Locate the cell with the specified text and output its (x, y) center coordinate. 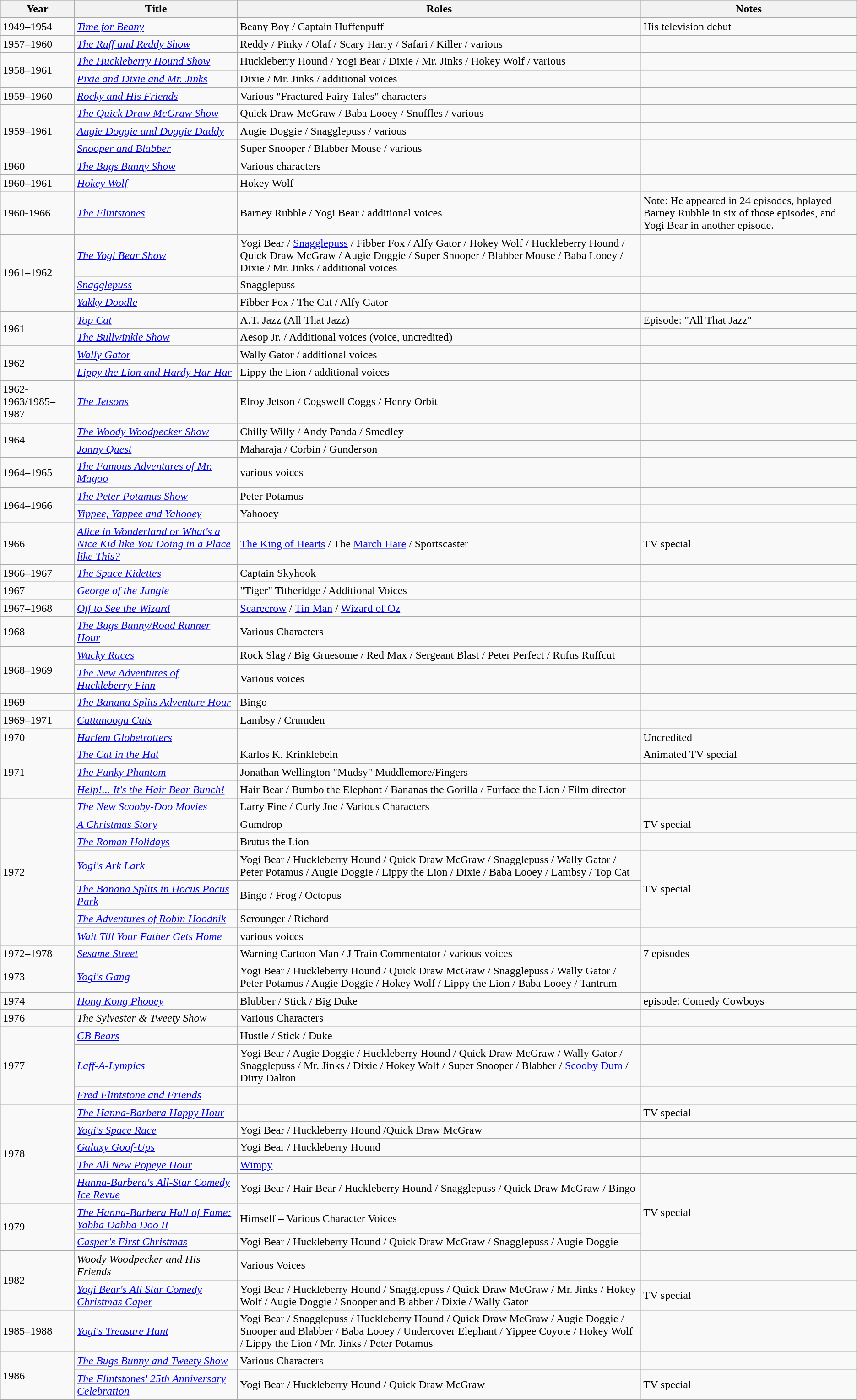
Casper's First Christmas (156, 1242)
Notes (749, 9)
1960 (38, 166)
1949–1954 (38, 27)
Captain Skyhook (439, 573)
A.T. Jazz (All That Jazz) (439, 320)
Wacky Races (156, 655)
1966 (38, 543)
Fibber Fox / The Cat / Alfy Gator (439, 303)
George of the Jungle (156, 590)
Reddy / Pinky / Olaf / Scary Harry / Safari / Killer / various (439, 44)
The New Scooby-Doo Movies (156, 807)
1960-1966 (38, 213)
The Roman Holidays (156, 842)
The Adventures of Robin Hoodnik (156, 919)
Alice in Wonderland or What's a Nice Kid like You Doing in a Place like This? (156, 543)
Hustle / Stick / Duke (439, 1036)
Dixie / Mr. Jinks / additional voices (439, 79)
Episode: "All That Jazz" (749, 320)
The Huckleberry Hound Show (156, 61)
The Bugs Bunny/Road Runner Hour (156, 632)
Augie Doggie and Doggie Daddy (156, 131)
1960–1961 (38, 183)
Hong Kong Phooey (156, 1001)
Lippy the Lion / additional voices (439, 372)
Super Snooper / Blabber Mouse / various (439, 148)
Note: He appeared in 24 episodes, hplayed Barney Rubble in six of those episodes, and Yogi Bear in another episode. (749, 213)
Quick Draw McGraw / Baba Looey / Snuffles / various (439, 114)
Augie Doggie / Snagglepuss / various (439, 131)
Wally Gator (156, 355)
Yahooey (439, 514)
1964–1966 (38, 505)
1962 (38, 363)
Pixie and Dixie and Mr. Jinks (156, 79)
Yogi Bear / Hair Bear / Huckleberry Hound / Snagglepuss / Quick Draw McGraw / Bingo (439, 1188)
1985–1988 (38, 1331)
1972–1978 (38, 954)
The Bugs Bunny Show (156, 166)
1958–1961 (38, 70)
1968–1969 (38, 670)
"Tiger" Titheridge / Additional Voices (439, 590)
1969–1971 (38, 720)
The Flintstones' 25th Anniversary Celebration (156, 1385)
The King of Hearts / The March Hare / Sportscaster (439, 543)
The Banana Splits in Hocus Pocus Park (156, 895)
Larry Fine / Curly Joe / Various Characters (439, 807)
Yogi Bear / Huckleberry Hound / Quick Draw McGraw / Snagglepuss / Augie Doggie (439, 1242)
Peter Potamus (439, 496)
The Bugs Bunny and Tweety Show (156, 1361)
1986 (38, 1376)
Wait Till Your Father Gets Home (156, 936)
1971 (38, 772)
Yogi Bear / Huckleberry Hound (439, 1147)
His television debut (749, 27)
Laff-A-Lympics (156, 1065)
The Bullwinkle Show (156, 337)
Snooper and Blabber (156, 148)
Gumdrop (439, 824)
Yogi's Treasure Hunt (156, 1331)
The Hanna-Barbera Happy Hour (156, 1113)
1957–1960 (38, 44)
The Banana Splits Adventure Hour (156, 703)
1967 (38, 590)
Jonny Quest (156, 449)
Beany Boy / Captain Huffenpuff (439, 27)
1976 (38, 1018)
1973 (38, 978)
Various characters (439, 166)
1961–1962 (38, 273)
Off to See the Wizard (156, 608)
Year (38, 9)
Jonathan Wellington "Mudsy" Muddlemore/Fingers (439, 772)
Animated TV special (749, 755)
Yogi Bear / Huckleberry Hound / Quick Draw McGraw (439, 1385)
Various "Fractured Fairy Tales" characters (439, 96)
Wally Gator / additional voices (439, 355)
The Quick Draw McGraw Show (156, 114)
Blubber / Stick / Big Duke (439, 1001)
Cattanooga Cats (156, 720)
Help!... It's the Hair Bear Bunch! (156, 789)
7 episodes (749, 954)
episode: Comedy Cowboys (749, 1001)
Various voices (439, 679)
Chilly Willy / Andy Panda / Smedley (439, 432)
The Space Kidettes (156, 573)
Scarecrow / Tin Man / Wizard of Oz (439, 608)
A Christmas Story (156, 824)
Yogi Bear / Huckleberry Hound / Snagglepuss / Quick Draw McGraw / Mr. Jinks / Hokey Wolf / Augie Doggie / Snooper and Blabber / Dixie / Wally Gator (439, 1295)
Maharaja / Corbin / Gunderson (439, 449)
1967–1968 (38, 608)
Sesame Street (156, 954)
Yogi Bear's All Star Comedy Christmas Caper (156, 1295)
Rocky and His Friends (156, 96)
1974 (38, 1001)
The Famous Adventures of Mr. Magoo (156, 472)
1962-1963/1985–1987 (38, 402)
Roles (439, 9)
1959–1961 (38, 131)
Rock Slag / Big Gruesome / Red Max / Sergeant Blast / Peter Perfect / Rufus Ruffcut (439, 655)
Hanna-Barbera's All-Star Comedy Ice Revue (156, 1188)
Woody Woodpecker and His Friends (156, 1265)
Yogi's Gang (156, 978)
Fred Flintstone and Friends (156, 1095)
Aesop Jr. / Additional voices (voice, uncredited) (439, 337)
Karlos K. Krinklebein (439, 755)
Yippee, Yappee and Yahooey (156, 514)
The Hanna-Barbera Hall of Fame: Yabba Dabba Doo II (156, 1218)
1964 (38, 440)
1961 (38, 329)
The Flintstones (156, 213)
Lambsy / Crumden (439, 720)
1964–1965 (38, 472)
Harlem Globetrotters (156, 737)
1970 (38, 737)
Galaxy Goof-Ups (156, 1147)
Hair Bear / Bumbo the Elephant / Bananas the Gorilla / Furface the Lion / Film director (439, 789)
The Ruff and Reddy Show (156, 44)
Time for Beany (156, 27)
Uncredited (749, 737)
Yogi's Space Race (156, 1130)
1966–1967 (38, 573)
Scrounger / Richard (439, 919)
Yogi's Ark Lark (156, 865)
1968 (38, 632)
Bingo (439, 703)
The Yogi Bear Show (156, 255)
The All New Popeye Hour (156, 1165)
CB Bears (156, 1036)
The Peter Potamus Show (156, 496)
1978 (38, 1153)
1977 (38, 1065)
The Funky Phantom (156, 772)
1959–1960 (38, 96)
Yakky Doodle (156, 303)
Warning Cartoon Man / J Train Commentator / various voices (439, 954)
Brutus the Lion (439, 842)
The New Adventures of Huckleberry Finn (156, 679)
1979 (38, 1227)
Barney Rubble / Yogi Bear / additional voices (439, 213)
Top Cat (156, 320)
Himself – Various Character Voices (439, 1218)
Various Voices (439, 1265)
The Jetsons (156, 402)
Elroy Jetson / Cogswell Coggs / Henry Orbit (439, 402)
Huckleberry Hound / Yogi Bear / Dixie / Mr. Jinks / Hokey Wolf / various (439, 61)
1969 (38, 703)
Yogi Bear / Huckleberry Hound /Quick Draw McGraw (439, 1130)
Title (156, 9)
Bingo / Frog / Octopus (439, 895)
Lippy the Lion and Hardy Har Har (156, 372)
Wimpy (439, 1165)
The Sylvester & Tweety Show (156, 1018)
The Cat in the Hat (156, 755)
1972 (38, 871)
The Woody Woodpecker Show (156, 432)
1982 (38, 1280)
